Locate the cell with the specified text and output its [X, Y] center coordinate. 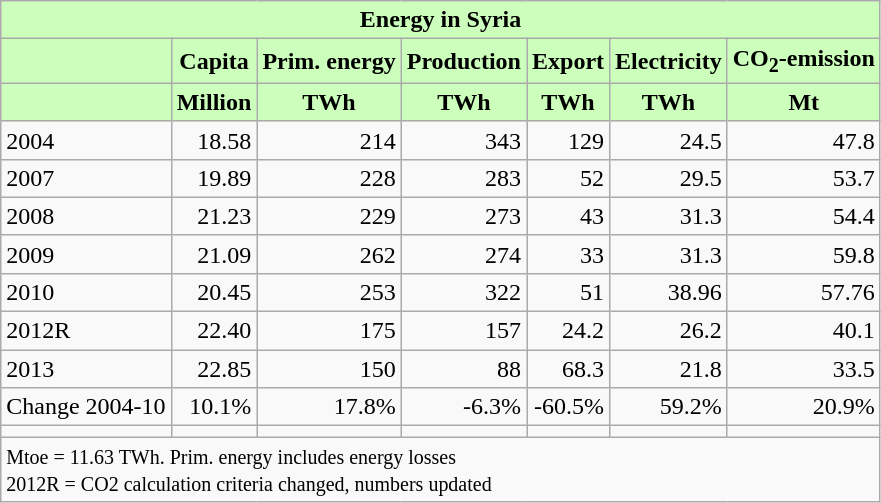
262 [329, 254]
20.45 [214, 292]
51 [568, 292]
2013 [86, 369]
2007 [86, 178]
52 [568, 178]
214 [329, 140]
Export [568, 61]
274 [464, 254]
18.58 [214, 140]
273 [464, 216]
54.4 [804, 216]
43 [568, 216]
17.8% [329, 407]
59.8 [804, 254]
322 [464, 292]
57.76 [804, 292]
228 [329, 178]
157 [464, 331]
2009 [86, 254]
19.89 [214, 178]
22.85 [214, 369]
Prim. energy [329, 61]
2010 [86, 292]
129 [568, 140]
-6.3% [464, 407]
253 [329, 292]
Mt [804, 102]
26.2 [669, 331]
10.1% [214, 407]
20.9% [804, 407]
Change 2004-10 [86, 407]
33 [568, 254]
Electricity [669, 61]
Mtoe = 11.63 TWh. Prim. energy includes energy losses 2012R = CO2 calculation criteria changed, numbers updated [441, 470]
CO2-emission [804, 61]
33.5 [804, 369]
38.96 [669, 292]
59.2% [669, 407]
47.8 [804, 140]
21.8 [669, 369]
2004 [86, 140]
Capita [214, 61]
40.1 [804, 331]
88 [464, 369]
Production [464, 61]
175 [329, 331]
53.7 [804, 178]
29.5 [669, 178]
343 [464, 140]
283 [464, 178]
68.3 [568, 369]
150 [329, 369]
Energy in Syria [441, 20]
22.40 [214, 331]
2008 [86, 216]
24.2 [568, 331]
2012R [86, 331]
Million [214, 102]
229 [329, 216]
-60.5% [568, 407]
21.23 [214, 216]
24.5 [669, 140]
21.09 [214, 254]
